Detect which cell encompasses the target text, then output its [x, y] center coordinate. 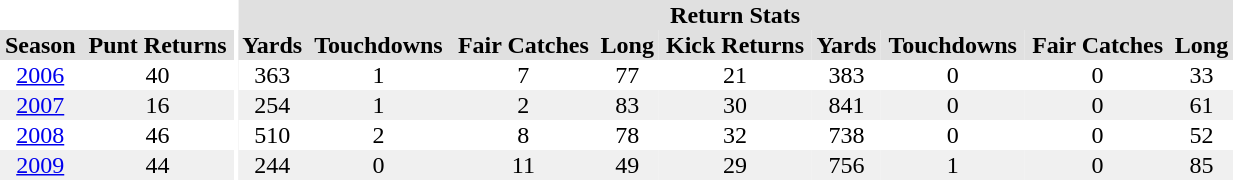
32 [735, 135]
2008 [40, 135]
11 [523, 165]
383 [846, 75]
85 [1202, 165]
841 [846, 105]
61 [1202, 105]
738 [846, 135]
510 [272, 135]
77 [627, 75]
33 [1202, 75]
2009 [40, 165]
29 [735, 165]
Return Stats [736, 15]
254 [272, 105]
78 [627, 135]
7 [523, 75]
83 [627, 105]
Kick Returns [735, 45]
52 [1202, 135]
21 [735, 75]
756 [846, 165]
40 [157, 75]
8 [523, 135]
Punt Returns [157, 45]
16 [157, 105]
30 [735, 105]
363 [272, 75]
244 [272, 165]
49 [627, 165]
44 [157, 165]
46 [157, 135]
Season [40, 45]
2006 [40, 75]
2007 [40, 105]
